Provide the (x, y) coordinate of the cell's center where the given text is located.  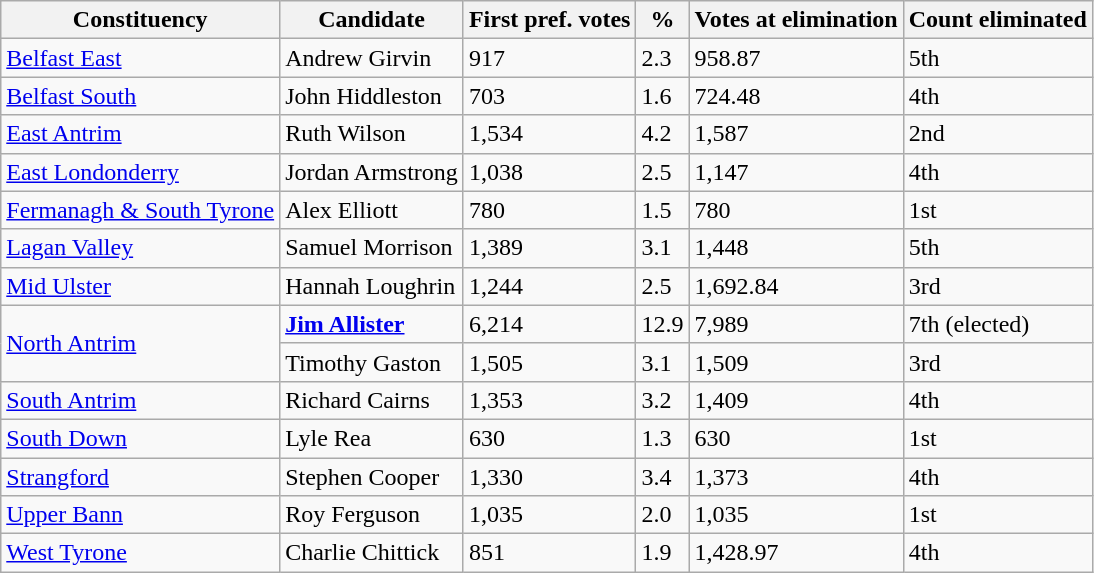
West Tyrone (140, 553)
Strangford (140, 477)
Jordan Armstrong (372, 172)
Stephen Cooper (372, 477)
John Hiddleston (372, 96)
Candidate (372, 20)
1.3 (662, 438)
1,389 (550, 248)
Hannah Loughrin (372, 286)
2.0 (662, 515)
724.48 (796, 96)
Constituency (140, 20)
East Londonderry (140, 172)
1,505 (550, 362)
Alex Elliott (372, 210)
Upper Bann (140, 515)
South Antrim (140, 400)
1,587 (796, 134)
Lagan Valley (140, 248)
1,509 (796, 362)
Roy Ferguson (372, 515)
First pref. votes (550, 20)
Mid Ulster (140, 286)
2nd (998, 134)
7th (elected) (998, 324)
Belfast East (140, 58)
Timothy Gaston (372, 362)
Count eliminated (998, 20)
3.4 (662, 477)
Samuel Morrison (372, 248)
1,409 (796, 400)
958.87 (796, 58)
1,692.84 (796, 286)
Lyle Rea (372, 438)
3.2 (662, 400)
1,038 (550, 172)
Fermanagh & South Tyrone (140, 210)
1,373 (796, 477)
917 (550, 58)
1.9 (662, 553)
Charlie Chittick (372, 553)
1,534 (550, 134)
4.2 (662, 134)
2.3 (662, 58)
South Down (140, 438)
1,448 (796, 248)
7,989 (796, 324)
1,353 (550, 400)
6,214 (550, 324)
1,147 (796, 172)
851 (550, 553)
Richard Cairns (372, 400)
1.5 (662, 210)
% (662, 20)
1.6 (662, 96)
Belfast South (140, 96)
Ruth Wilson (372, 134)
Jim Allister (372, 324)
1,244 (550, 286)
1,428.97 (796, 553)
12.9 (662, 324)
1,330 (550, 477)
Andrew Girvin (372, 58)
703 (550, 96)
Votes at elimination (796, 20)
North Antrim (140, 343)
East Antrim (140, 134)
